Capture the cell that displays the provided text and extract its [X, Y] central coordinate. 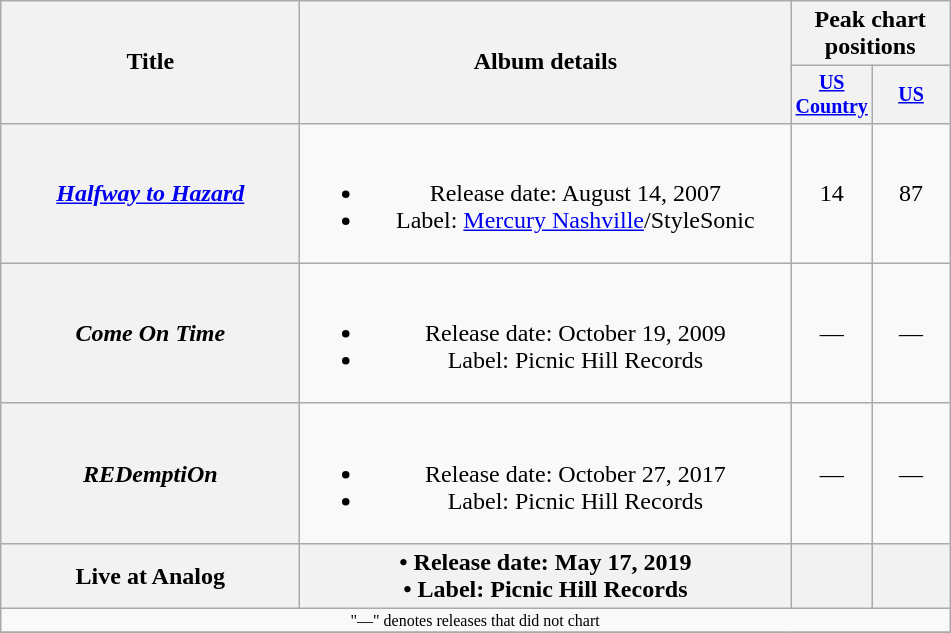
Come On Time [150, 333]
Peak chartpositions [870, 34]
Release date: October 27, 2017Label: Picnic Hill Records [546, 473]
US Country [832, 94]
REDemptiOn [150, 473]
US [912, 94]
Release date: August 14, 2007Label: Mercury Nashville/StyleSonic [546, 193]
• Release date: May 17, 2019• Label: Picnic Hill Records [546, 576]
Release date: October 19, 2009Label: Picnic Hill Records [546, 333]
Live at Analog [150, 576]
Title [150, 62]
87 [912, 193]
Halfway to Hazard [150, 193]
"—" denotes releases that did not chart [476, 621]
Album details [546, 62]
14 [832, 193]
